Locate the cell with the specified text and output its (x, y) center coordinate. 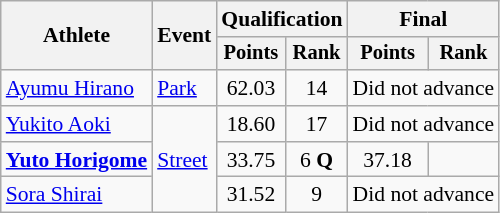
18.60 (250, 124)
17 (317, 124)
Yukito Aoki (76, 124)
Sora Shirai (76, 195)
33.75 (250, 160)
Street (184, 160)
6 Q (317, 160)
14 (317, 88)
9 (317, 195)
Event (184, 36)
Ayumu Hirano (76, 88)
62.03 (250, 88)
Yuto Horigome (76, 160)
31.52 (250, 195)
Qualification (282, 19)
37.18 (388, 160)
Athlete (76, 36)
Final (424, 19)
Park (184, 88)
